From the cell containing the given text, extract its center point as [x, y] coordinate. 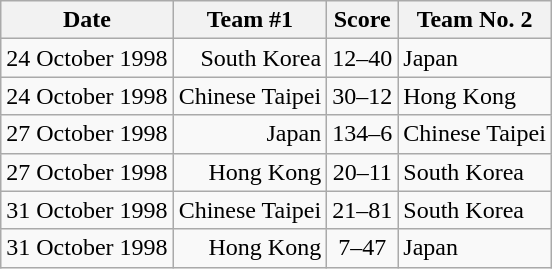
30–12 [362, 96]
12–40 [362, 58]
134–6 [362, 134]
Score [362, 20]
7–47 [362, 248]
20–11 [362, 172]
Date [87, 20]
Team #1 [250, 20]
21–81 [362, 210]
Team No. 2 [475, 20]
